Return [x, y] of the center of cell containing provided text 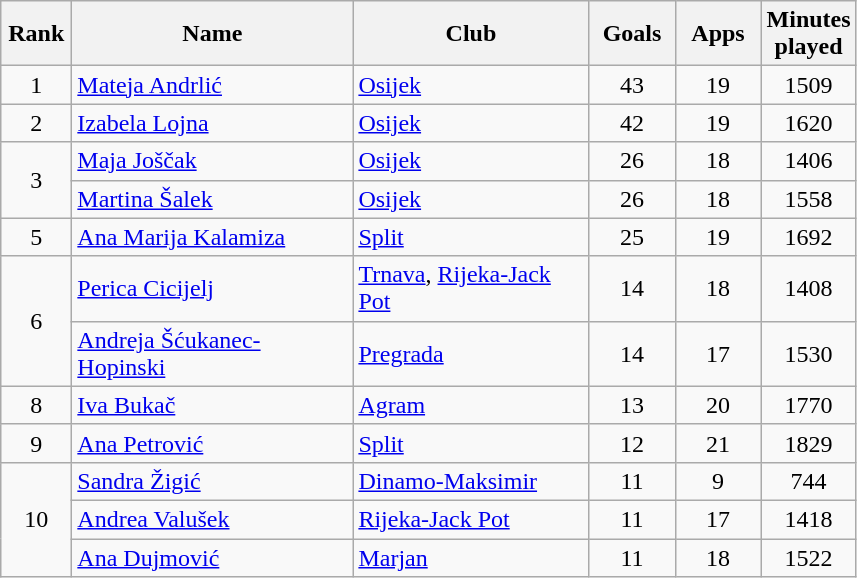
Andreja Šćukanec-Hopinski [212, 354]
1558 [808, 199]
Dinamo-Maksimir [471, 481]
1406 [808, 161]
Maja Joščak [212, 161]
13 [632, 405]
21 [718, 443]
1692 [808, 237]
10 [36, 519]
1829 [808, 443]
Martina Šalek [212, 199]
1770 [808, 405]
3 [36, 180]
1 [36, 85]
1620 [808, 123]
Sandra Žigić [212, 481]
2 [36, 123]
Minutes played [808, 34]
1509 [808, 85]
Iva Bukač [212, 405]
Rijeka-Jack Pot [471, 519]
Name [212, 34]
744 [808, 481]
Marjan [471, 557]
Perica Cicijelj [212, 288]
Ana Petrović [212, 443]
5 [36, 237]
12 [632, 443]
Ana Marija Kalamiza [212, 237]
Goals [632, 34]
Apps [718, 34]
42 [632, 123]
1530 [808, 354]
1522 [808, 557]
Mateja Andrlić [212, 85]
20 [718, 405]
Andrea Valušek [212, 519]
25 [632, 237]
1408 [808, 288]
Trnava, Rijeka-Jack Pot [471, 288]
Agram [471, 405]
43 [632, 85]
Rank [36, 34]
6 [36, 321]
Izabela Lojna [212, 123]
Club [471, 34]
8 [36, 405]
1418 [808, 519]
Pregrada [471, 354]
Ana Dujmović [212, 557]
